Pinpoint the cell where the given text exists, returning its (x, y) midpoint coordinate. 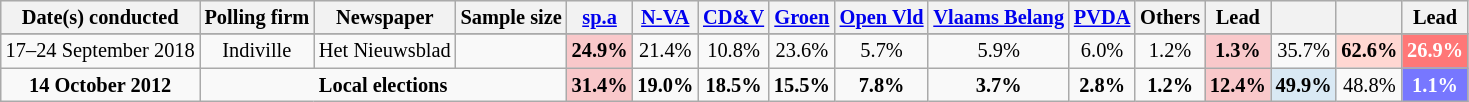
sp.a (600, 17)
Het Nieuwsblad (385, 51)
Date(s) conducted (100, 17)
49.9% (1304, 85)
21.4% (665, 51)
7.8% (882, 85)
CD&V (734, 17)
35.7% (1304, 51)
1.3% (1238, 51)
PVDA (1102, 17)
Vlaams Belang (998, 17)
17–24 September 2018 (100, 51)
26.9% (1435, 51)
48.8% (1369, 85)
5.7% (882, 51)
1.1% (1435, 85)
19.0% (665, 85)
Sample size (512, 17)
2.8% (1102, 85)
6.0% (1102, 51)
Polling firm (257, 17)
62.6% (1369, 51)
Newspaper (385, 17)
15.5% (802, 85)
Groen (802, 17)
23.6% (802, 51)
14 October 2012 (100, 85)
3.7% (998, 85)
Open Vld (882, 17)
Indiville (257, 51)
31.4% (600, 85)
18.5% (734, 85)
24.9% (600, 51)
Local elections (384, 85)
N-VA (665, 17)
10.8% (734, 51)
Others (1170, 17)
12.4% (1238, 85)
5.9% (998, 51)
